Extract the [x, y] coordinate from the center of the cell holding the provided text.  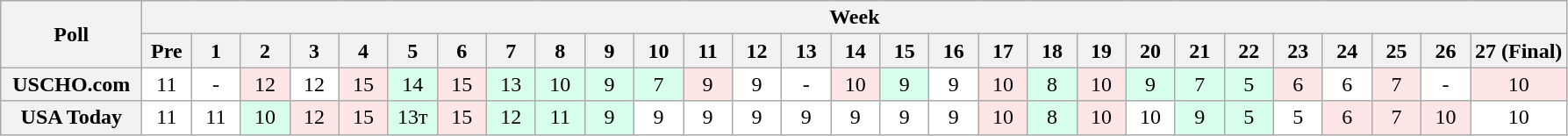
17 [1003, 51]
22 [1249, 51]
16 [954, 51]
USCHO.com [72, 84]
13т [412, 118]
4 [363, 51]
3 [314, 51]
Poll [72, 34]
23 [1298, 51]
24 [1347, 51]
20 [1150, 51]
18 [1052, 51]
21 [1199, 51]
2 [265, 51]
Week [855, 18]
1 [216, 51]
19 [1101, 51]
26 [1445, 51]
Pre [167, 51]
USA Today [72, 118]
25 [1396, 51]
27 (Final) [1519, 51]
